Locate the cell with the specified text and output its [x, y] center coordinate. 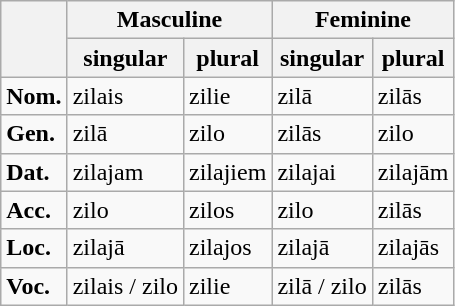
zilajam [125, 172]
Acc. [34, 210]
zilajām [413, 172]
zilais [125, 96]
Nom. [34, 96]
zilajai [322, 172]
zilos [228, 210]
Loc. [34, 248]
zilais / zilo [125, 286]
Voc. [34, 286]
zilajās [413, 248]
zilajos [228, 248]
zilā / zilo [322, 286]
zilajiem [228, 172]
Gen. [34, 134]
Feminine [363, 20]
Masculine [170, 20]
Dat. [34, 172]
